Return the [x, y] coordinate for the center point of the cell that contains the specified text.  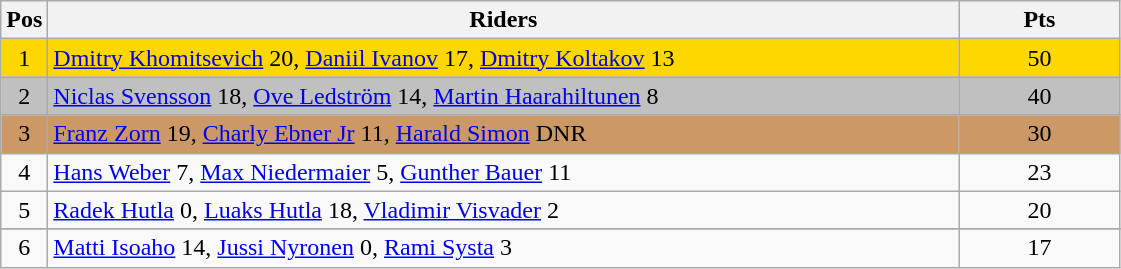
20 [1040, 210]
17 [1040, 248]
23 [1040, 172]
Franz Zorn 19, Charly Ebner Jr 11, Harald Simon DNR [504, 134]
4 [24, 172]
30 [1040, 134]
40 [1040, 96]
Niclas Svensson 18, Ove Ledström 14, Martin Haarahiltunen 8 [504, 96]
1 [24, 58]
3 [24, 134]
Matti Isoaho 14, Jussi Nyronen 0, Rami Systa 3 [504, 248]
Radek Hutla 0, Luaks Hutla 18, Vladimir Visvader 2 [504, 210]
2 [24, 96]
Dmitry Khomitsevich 20, Daniil Ivanov 17, Dmitry Koltakov 13 [504, 58]
6 [24, 248]
Riders [504, 20]
Hans Weber 7, Max Niedermaier 5, Gunther Bauer 11 [504, 172]
Pos [24, 20]
Pts [1040, 20]
5 [24, 210]
50 [1040, 58]
